Extract the [X, Y] coordinate from the center of the cell holding the provided text.  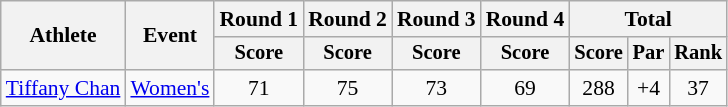
69 [526, 88]
288 [598, 88]
+4 [649, 88]
Total [648, 19]
Tiffany Chan [64, 88]
Round 1 [258, 19]
Event [170, 36]
Athlete [64, 36]
71 [258, 88]
73 [436, 88]
Round 2 [348, 19]
Round 3 [436, 19]
Par [649, 54]
Rank [698, 54]
37 [698, 88]
75 [348, 88]
Round 4 [526, 19]
Women's [170, 88]
